For the text-containing cell, return its midpoint in [x, y] coordinate format. 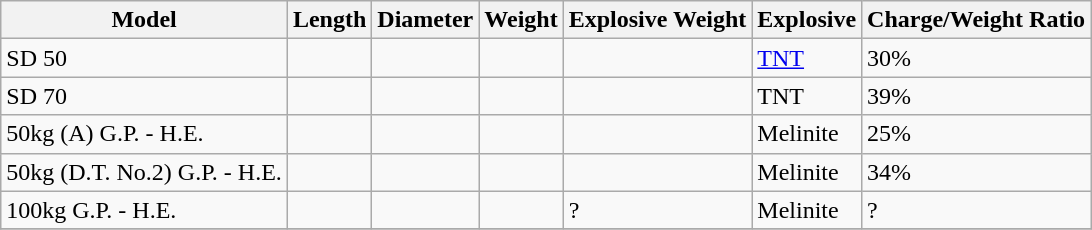
50kg (D.T. No.2) G.P. - H.E. [144, 172]
34% [976, 172]
SD 70 [144, 96]
30% [976, 58]
25% [976, 134]
39% [976, 96]
Charge/Weight Ratio [976, 20]
Explosive [807, 20]
Diameter [426, 20]
Length [329, 20]
Explosive Weight [658, 20]
50kg (A) G.P. - H.E. [144, 134]
Weight [521, 20]
SD 50 [144, 58]
100kg G.P. - H.E. [144, 210]
Model [144, 20]
